Search for the cell housing the specified text and yield its [X, Y] center coordinate. 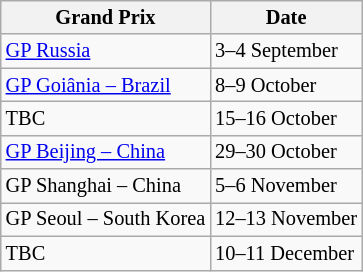
GP Shanghai – China [106, 186]
Date [286, 17]
29–30 October [286, 152]
GP Seoul – South Korea [106, 219]
12–13 November [286, 219]
GP Beijing – China [106, 152]
GP Goiânia – Brazil [106, 85]
GP Russia [106, 51]
3–4 September [286, 51]
15–16 October [286, 118]
8–9 October [286, 85]
5–6 November [286, 186]
10–11 December [286, 253]
Grand Prix [106, 17]
